Scan for the cell matching the given text and deliver its (X, Y) coordinate at center. 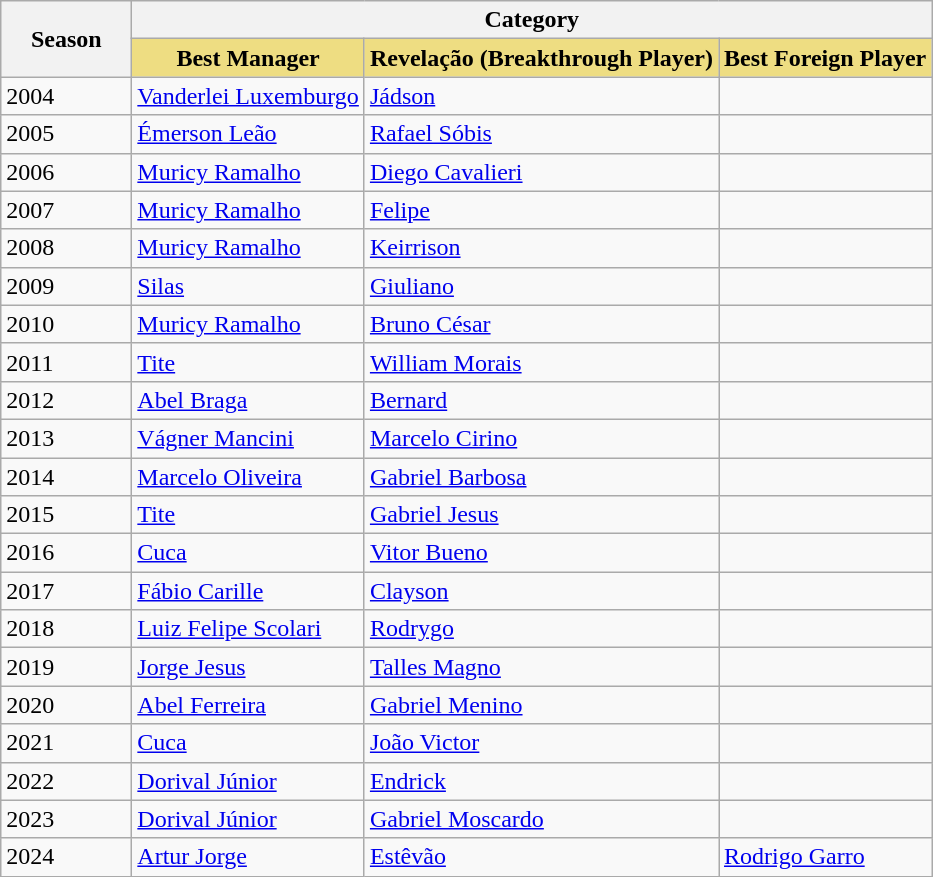
Endrick (541, 781)
2021 (66, 743)
2019 (66, 667)
Gabriel Menino (541, 705)
Gabriel Jesus (541, 515)
Category (532, 20)
2022 (66, 781)
Revelação (Breakthrough Player) (541, 58)
Bernard (541, 400)
William Morais (541, 362)
Estêvão (541, 857)
Season (66, 39)
Jorge Jesus (248, 667)
Fábio Carille (248, 591)
Clayson (541, 591)
2009 (66, 286)
Diego Cavalieri (541, 172)
2006 (66, 172)
2013 (66, 438)
2008 (66, 248)
2020 (66, 705)
2012 (66, 400)
Vágner Mancini (248, 438)
Luiz Felipe Scolari (248, 629)
Felipe (541, 210)
2005 (66, 134)
Artur Jorge (248, 857)
Gabriel Barbosa (541, 477)
2004 (66, 96)
2007 (66, 210)
Bruno César (541, 324)
Best Manager (248, 58)
Vanderlei Luxemburgo (248, 96)
Giuliano (541, 286)
Talles Magno (541, 667)
Rafael Sóbis (541, 134)
2016 (66, 553)
2018 (66, 629)
2010 (66, 324)
2011 (66, 362)
Abel Ferreira (248, 705)
Vitor Bueno (541, 553)
Rodrygo (541, 629)
Rodrigo Garro (824, 857)
Marcelo Cirino (541, 438)
2015 (66, 515)
Best Foreign Player (824, 58)
Silas (248, 286)
Keirrison (541, 248)
2017 (66, 591)
Marcelo Oliveira (248, 477)
Gabriel Moscardo (541, 819)
Jádson (541, 96)
Abel Braga (248, 400)
João Victor (541, 743)
Émerson Leão (248, 134)
2024 (66, 857)
2014 (66, 477)
2023 (66, 819)
